Locate the cell with the specified text and output its [X, Y] center coordinate. 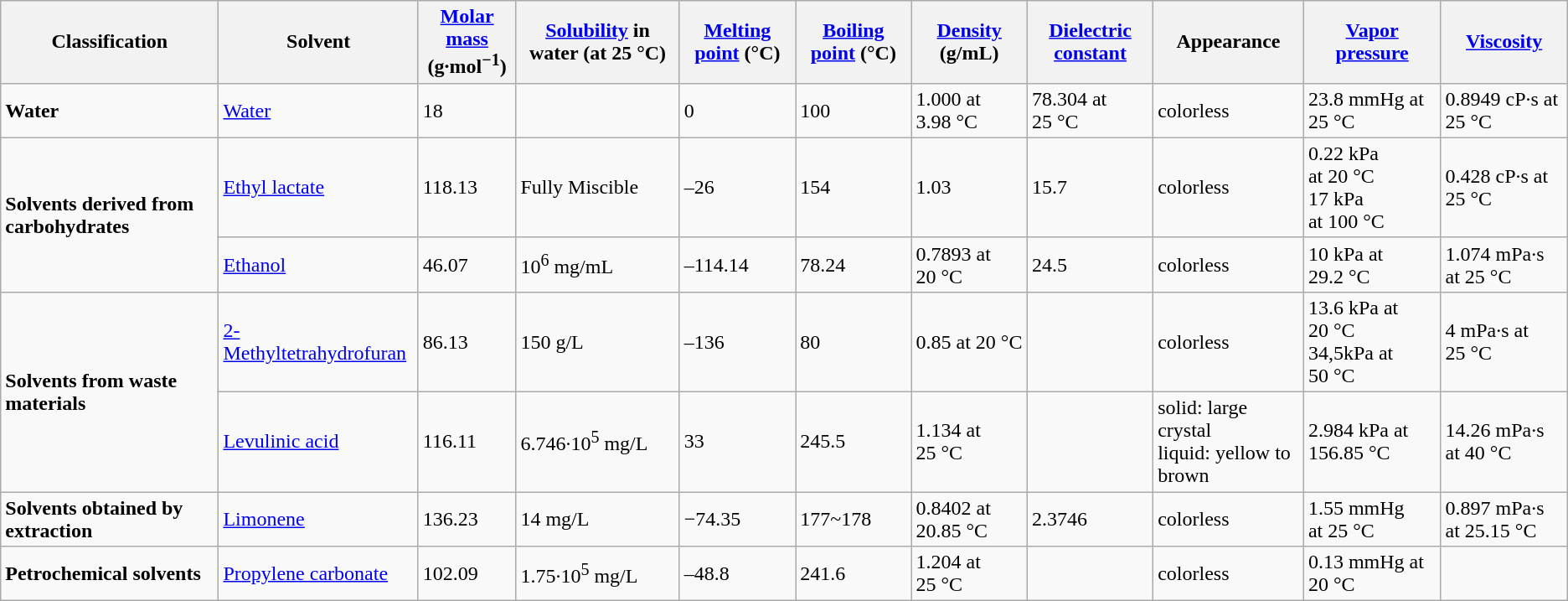
18 [467, 111]
Limonene [318, 520]
Propylene carbonate [318, 573]
Ethanol [318, 265]
23.8 mmHg at 25 °C [1372, 111]
Classification [110, 42]
24.5 [1090, 265]
241.6 [854, 573]
0.13 mmHg at 20 °C [1372, 573]
78.24 [854, 265]
Boiling point (°C) [854, 42]
Solvents derived from carbohydrates [110, 215]
177~178 [854, 520]
–48.8 [737, 573]
2.984 kPa at 156.85 °C [1372, 443]
Dielectric constant [1090, 42]
1.134 at 25 °C [969, 443]
Viscosity [1504, 42]
Levulinic acid [318, 443]
–114.14 [737, 265]
13.6 kPa at 20 °C34,5kPa at 50 °C [1372, 342]
4 mPa·s at 25 °C [1504, 342]
1.55 mmHgat 25 °C [1372, 520]
Fully Miscible [598, 188]
Melting point (°C) [737, 42]
2-Methyltetrahydrofuran [318, 342]
0.8949 cP·s at 25 °C [1504, 111]
1.074 mPa·s at 25 °C [1504, 265]
0 [737, 111]
0.897 mPa·sat 25.15 °C [1504, 520]
Ethyl lactate [318, 188]
0.428 cP·s at 25 °C [1504, 188]
116.11 [467, 443]
Petrochemical solvents [110, 573]
0.7893 at 20 °C [969, 265]
Density (g/mL) [969, 42]
Solvents obtained by extraction [110, 520]
80 [854, 342]
–136 [737, 342]
2.3746 [1090, 520]
Solvent [318, 42]
14.26 mPa·s at 40 °C [1504, 443]
–26 [737, 188]
86.13 [467, 342]
106 mg/mL [598, 265]
6.746·105 mg/L [598, 443]
10 kPa at 29.2 °C [1372, 265]
15.7 [1090, 188]
−74.35 [737, 520]
150 g/L [598, 342]
Appearance [1229, 42]
46.07 [467, 265]
Molar mass(g·mol−1) [467, 42]
136.23 [467, 520]
1.204 at 25 °C [969, 573]
14 mg/L [598, 520]
Solubility in water (at 25 °C) [598, 42]
Vapor pressure [1372, 42]
0.85 at 20 °C [969, 342]
118.13 [467, 188]
1.000 at 3.98 °C [969, 111]
78.304 at 25 °C [1090, 111]
0.8402 at 20.85 °C [969, 520]
0.22 kPaat 20 °C17 kPaat 100 °C [1372, 188]
1.03 [969, 188]
Solvents from waste materials [110, 391]
102.09 [467, 573]
solid: large crystalliquid: yellow to brown [1229, 443]
33 [737, 443]
245.5 [854, 443]
154 [854, 188]
1.75·105 mg/L [598, 573]
100 [854, 111]
